Provide the [X, Y] coordinate of the cell's center where the given text is located.  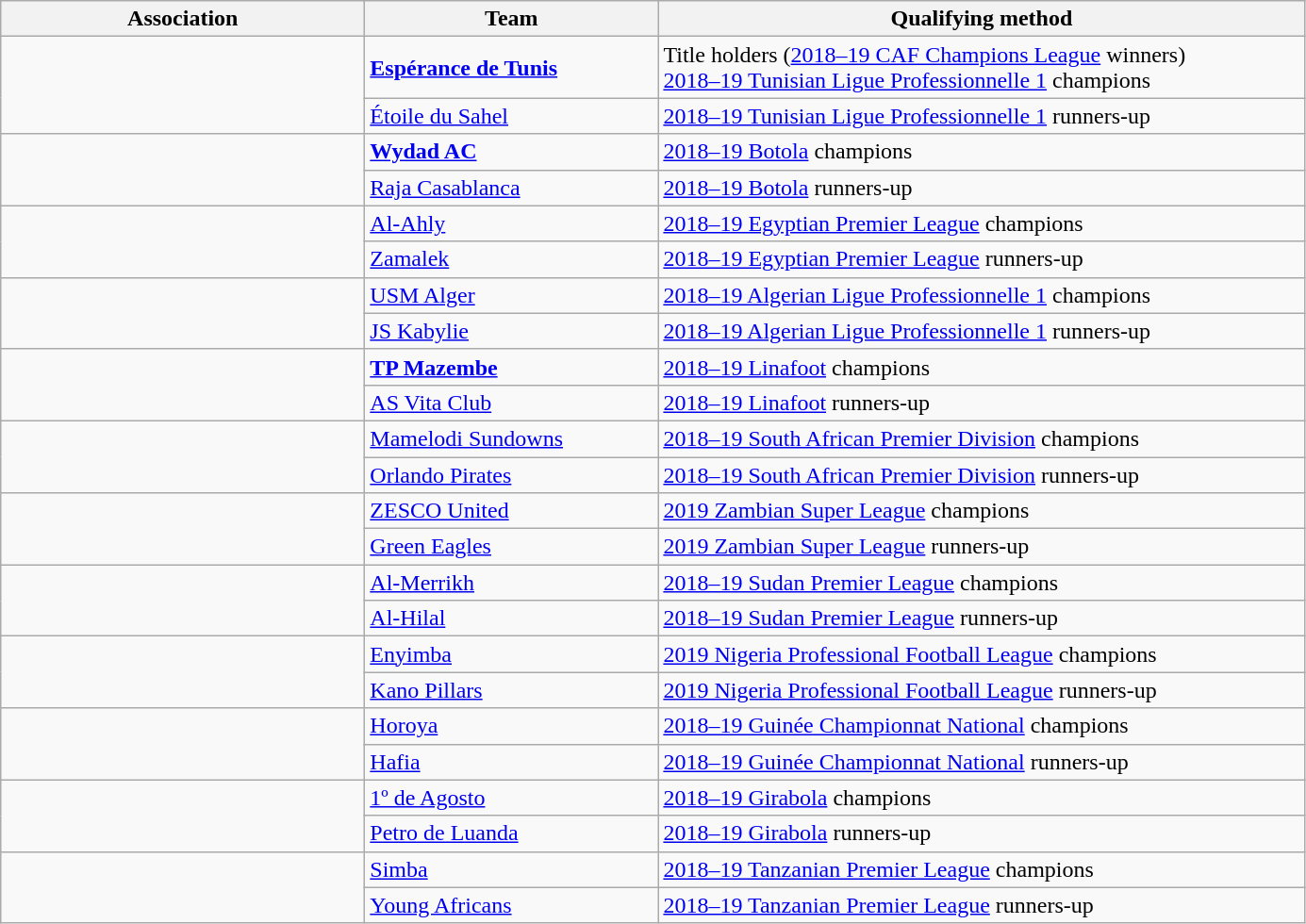
Green Eagles [511, 547]
2018–19 Sudan Premier League runners-up [982, 619]
Raja Casablanca [511, 188]
Zamalek [511, 259]
Étoile du Sahel [511, 116]
Petro de Luanda [511, 833]
2018–19 Linafoot runners-up [982, 403]
2018–19 South African Premier Division runners-up [982, 474]
2018–19 Girabola champions [982, 798]
Hafia [511, 762]
Mamelodi Sundowns [511, 438]
2018–19 Tanzanian Premier League champions [982, 869]
2018–19 Linafoot champions [982, 367]
Al-Merrikh [511, 583]
Espérance de Tunis [511, 68]
2019 Zambian Super League champions [982, 511]
Wydad AC [511, 152]
2018–19 Guinée Championnat National champions [982, 726]
Orlando Pirates [511, 474]
Young Africans [511, 905]
1º de Agosto [511, 798]
2019 Nigeria Professional Football League champions [982, 654]
2019 Zambian Super League runners-up [982, 547]
2018–19 Tunisian Ligue Professionnelle 1 runners-up [982, 116]
2018–19 Botola champions [982, 152]
Al-Hilal [511, 619]
2018–19 Algerian Ligue Professionnelle 1 champions [982, 295]
2018–19 Botola runners-up [982, 188]
Team [511, 19]
Association [183, 19]
2018–19 Egyptian Premier League champions [982, 223]
Al-Ahly [511, 223]
Kano Pillars [511, 690]
Qualifying method [982, 19]
2018–19 Guinée Championnat National runners-up [982, 762]
Title holders (2018–19 CAF Champions League winners)2018–19 Tunisian Ligue Professionnelle 1 champions [982, 68]
ZESCO United [511, 511]
2018–19 Sudan Premier League champions [982, 583]
Simba [511, 869]
Horoya [511, 726]
2019 Nigeria Professional Football League runners-up [982, 690]
2018–19 Girabola runners-up [982, 833]
AS Vita Club [511, 403]
2018–19 Algerian Ligue Professionnelle 1 runners-up [982, 331]
USM Alger [511, 295]
Enyimba [511, 654]
TP Mazembe [511, 367]
JS Kabylie [511, 331]
2018–19 South African Premier Division champions [982, 438]
2018–19 Egyptian Premier League runners-up [982, 259]
2018–19 Tanzanian Premier League runners-up [982, 905]
